Provide the (X, Y) coordinate of the cell's center where the given text is located.  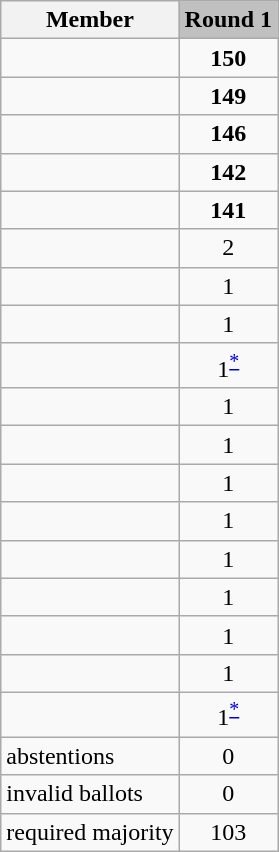
141 (228, 210)
abstentions (90, 756)
invalid ballots (90, 794)
142 (228, 172)
149 (228, 96)
150 (228, 58)
103 (228, 832)
146 (228, 134)
Round 1 (228, 20)
required majority (90, 832)
2 (228, 248)
Member (90, 20)
